For the text-containing cell, return its midpoint in [x, y] coordinate format. 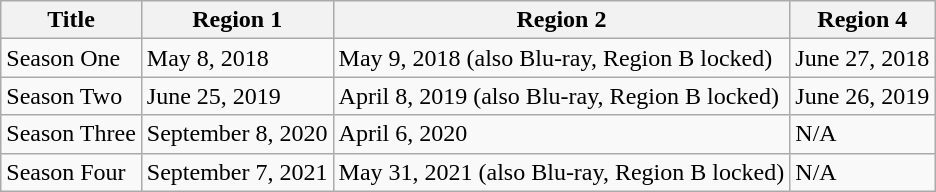
May 9, 2018 (also Blu-ray, Region B locked) [562, 58]
Region 2 [562, 20]
September 8, 2020 [237, 134]
Region 4 [862, 20]
Season One [72, 58]
June 27, 2018 [862, 58]
May 31, 2021 (also Blu-ray, Region B locked) [562, 172]
September 7, 2021 [237, 172]
April 6, 2020 [562, 134]
Region 1 [237, 20]
April 8, 2019 (also Blu-ray, Region B locked) [562, 96]
May 8, 2018 [237, 58]
June 26, 2019 [862, 96]
Season Four [72, 172]
Title [72, 20]
Season Three [72, 134]
Season Two [72, 96]
June 25, 2019 [237, 96]
